Capture the cell that displays the provided text and extract its (x, y) central coordinate. 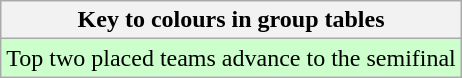
Top two placed teams advance to the semifinal (232, 58)
Key to colours in group tables (232, 20)
